Return the (x, y) coordinate for the center point of the cell that contains the specified text.  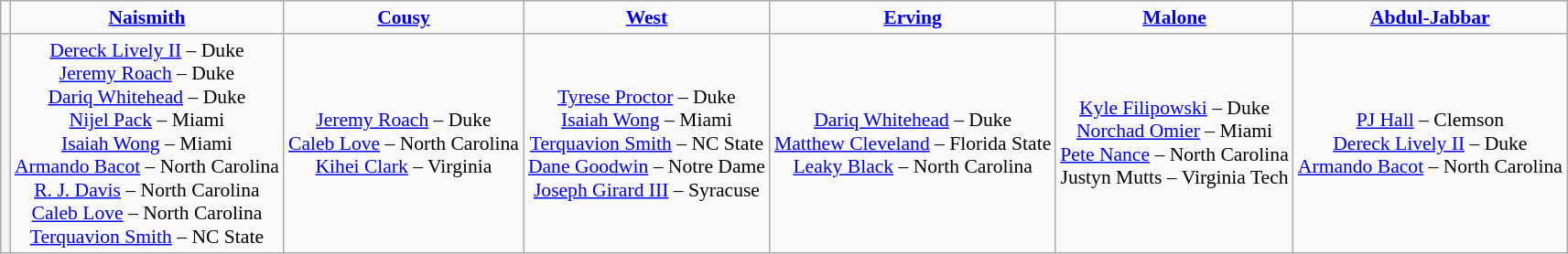
Naismith (146, 17)
Erving (913, 17)
Dariq Whitehead – DukeMatthew Cleveland – Florida StateLeaky Black – North Carolina (913, 143)
West (646, 17)
Malone (1174, 17)
Kyle Filipowski – DukeNorchad Omier – MiamiPete Nance – North CarolinaJustyn Mutts – Virginia Tech (1174, 143)
Abdul-Jabbar (1430, 17)
Jeremy Roach – DukeCaleb Love – North CarolinaKihei Clark – Virginia (404, 143)
Cousy (404, 17)
PJ Hall – ClemsonDereck Lively II – DukeArmando Bacot – North Carolina (1430, 143)
Tyrese Proctor – DukeIsaiah Wong – MiamiTerquavion Smith – NC StateDane Goodwin – Notre DameJoseph Girard III – Syracuse (646, 143)
